Determine the (X, Y) coordinate at the center of the cell enclosing the given text.  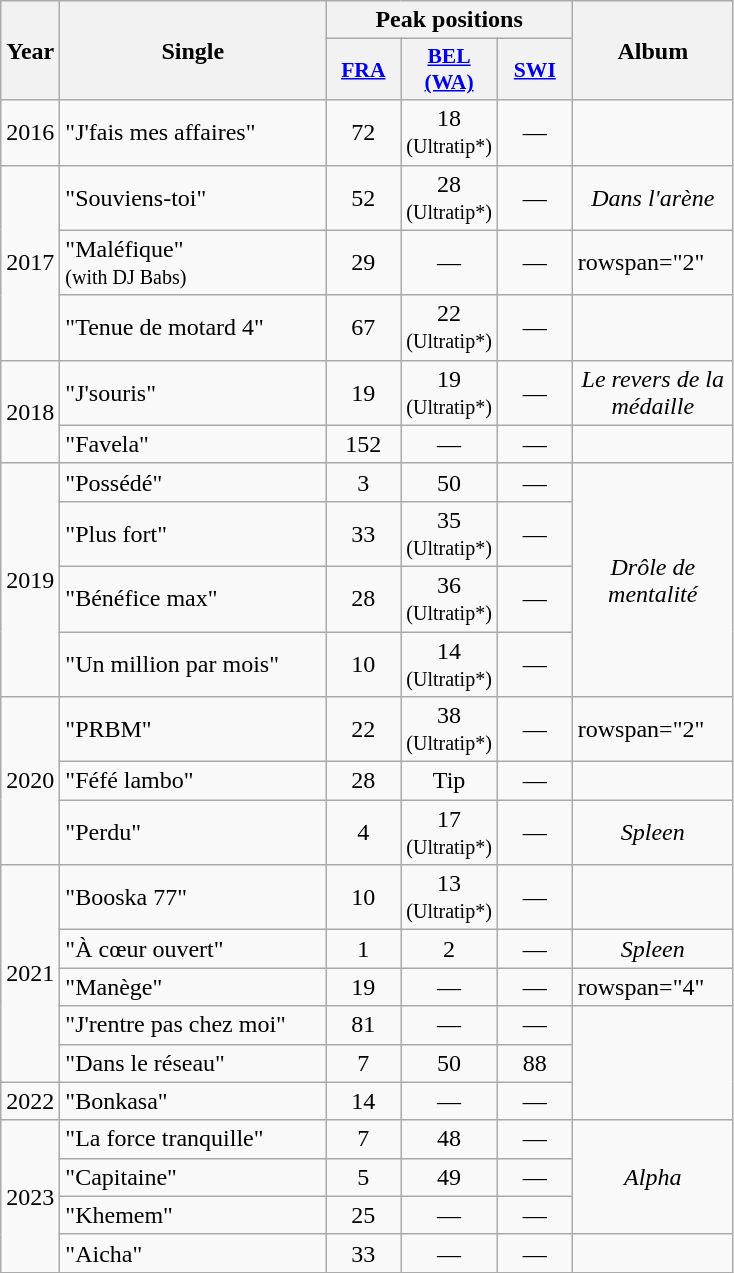
2 (450, 949)
Alpha (652, 1177)
"Possédé" (193, 482)
"Un million par mois" (193, 664)
BEL (WA) (450, 70)
"À cœur ouvert" (193, 949)
Year (30, 50)
Album (652, 50)
14 (364, 1101)
29 (364, 262)
FRA (364, 70)
5 (364, 1177)
"J'rentre pas chez moi" (193, 1025)
"Plus fort" (193, 534)
"Dans le réseau" (193, 1063)
67 (364, 328)
22 (364, 730)
"Perdu" (193, 832)
18(Ultratip*) (450, 132)
"Bonkasa" (193, 1101)
72 (364, 132)
Peak positions (449, 20)
"La force tranquille" (193, 1139)
17(Ultratip*) (450, 832)
"J'fais mes affaires" (193, 132)
2017 (30, 262)
"Tenue de motard 4" (193, 328)
"PRBM" (193, 730)
13(Ultratip*) (450, 898)
48 (450, 1139)
19(Ultratip*) (450, 392)
"Capitaine" (193, 1177)
"Souviens-toi" (193, 198)
rowspan="4" (652, 987)
Tip (450, 781)
Dans l'arène (652, 198)
35(Ultratip*) (450, 534)
2022 (30, 1101)
1 (364, 949)
2018 (30, 412)
38(Ultratip*) (450, 730)
"Aicha" (193, 1253)
14(Ultratip*) (450, 664)
4 (364, 832)
88 (534, 1063)
"Bénéfice max" (193, 598)
22(Ultratip*) (450, 328)
Le revers de la médaille (652, 392)
"Féfé lambo" (193, 781)
152 (364, 444)
2019 (30, 580)
2016 (30, 132)
"Favela" (193, 444)
"Maléfique"(with DJ Babs) (193, 262)
49 (450, 1177)
"Manège" (193, 987)
3 (364, 482)
25 (364, 1215)
"Khemem" (193, 1215)
52 (364, 198)
28(Ultratip*) (450, 198)
SWI (534, 70)
Single (193, 50)
81 (364, 1025)
Drôle de mentalité (652, 580)
"J'souris" (193, 392)
2020 (30, 781)
36(Ultratip*) (450, 598)
2021 (30, 974)
2023 (30, 1196)
"Booska 77" (193, 898)
